Find where the given text appears and provide that cell's center as (x, y) coordinate. 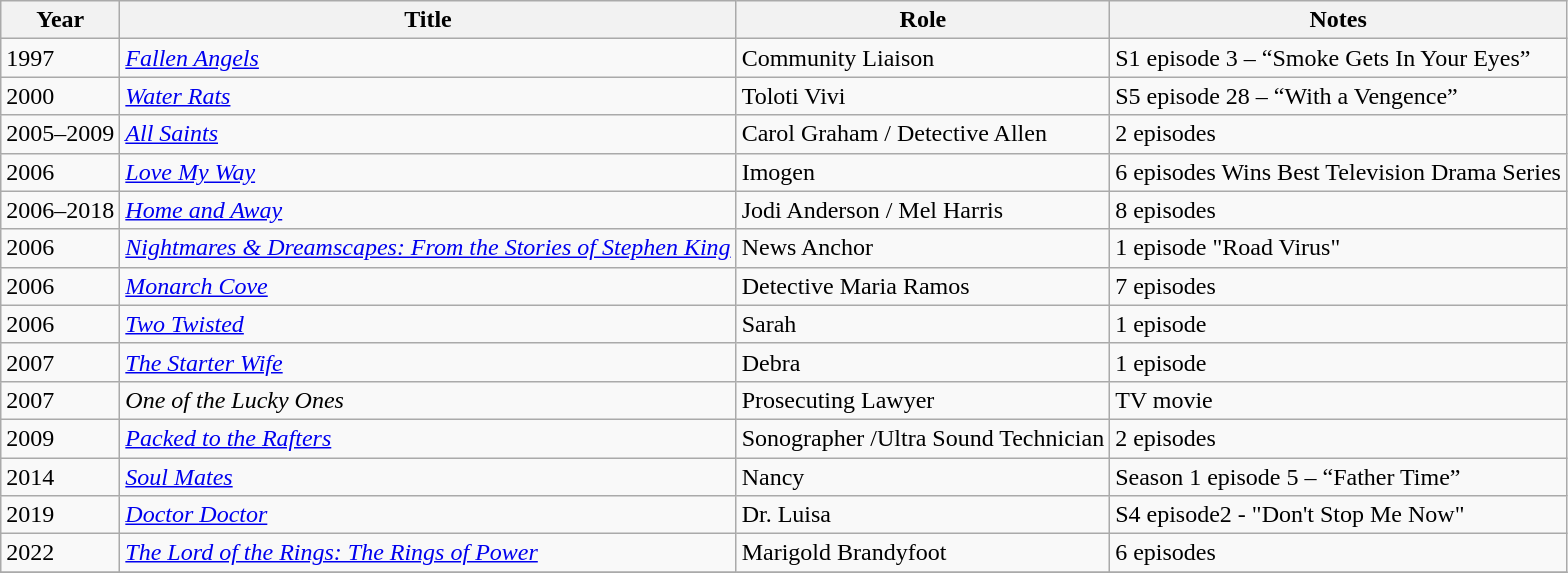
Prosecuting Lawyer (923, 400)
Nightmares & Dreamscapes: From the Stories of Stephen King (428, 248)
8 episodes (1338, 210)
Doctor Doctor (428, 515)
1 episode "Road Virus" (1338, 248)
Monarch Cove (428, 286)
Debra (923, 362)
All Saints (428, 134)
S5 episode 28 – “With a Vengence” (1338, 96)
Fallen Angels (428, 58)
Home and Away (428, 210)
S4 episode2 - "Don't Stop Me Now" (1338, 515)
Sonographer /Ultra Sound Technician (923, 438)
Detective Maria Ramos (923, 286)
The Starter Wife (428, 362)
Community Liaison (923, 58)
Dr. Luisa (923, 515)
6 episodes (1338, 553)
Toloti Vivi (923, 96)
2014 (60, 477)
TV movie (1338, 400)
Nancy (923, 477)
Jodi Anderson / Mel Harris (923, 210)
2019 (60, 515)
7 episodes (1338, 286)
1997 (60, 58)
Two Twisted (428, 324)
Water Rats (428, 96)
2000 (60, 96)
S1 episode 3 – “Smoke Gets In Your Eyes” (1338, 58)
Notes (1338, 20)
Sarah (923, 324)
Season 1 episode 5 – “Father Time” (1338, 477)
Marigold Brandyfoot (923, 553)
2009 (60, 438)
Title (428, 20)
One of the Lucky Ones (428, 400)
6 episodes Wins Best Television Drama Series (1338, 172)
Role (923, 20)
2005–2009 (60, 134)
Year (60, 20)
2006–2018 (60, 210)
Soul Mates (428, 477)
Imogen (923, 172)
Love My Way (428, 172)
News Anchor (923, 248)
2022 (60, 553)
The Lord of the Rings: The Rings of Power (428, 553)
Carol Graham / Detective Allen (923, 134)
Packed to the Rafters (428, 438)
